Capture the cell that displays the provided text and extract its [x, y] central coordinate. 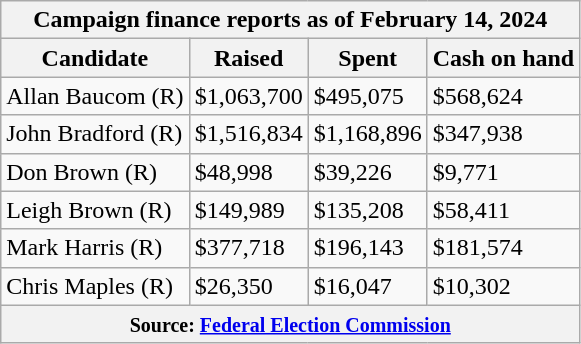
Raised [248, 58]
$1,516,834 [248, 134]
Cash on hand [503, 58]
$39,226 [368, 172]
$1,063,700 [248, 96]
$1,168,896 [368, 134]
Chris Maples (R) [95, 286]
$135,208 [368, 210]
$10,302 [503, 286]
Don Brown (R) [95, 172]
Candidate [95, 58]
$26,350 [248, 286]
$347,938 [503, 134]
$377,718 [248, 248]
$58,411 [503, 210]
$149,989 [248, 210]
Leigh Brown (R) [95, 210]
$196,143 [368, 248]
Allan Baucom (R) [95, 96]
$48,998 [248, 172]
$9,771 [503, 172]
Campaign finance reports as of February 14, 2024 [290, 20]
$568,624 [503, 96]
Mark Harris (R) [95, 248]
$495,075 [368, 96]
$16,047 [368, 286]
Spent [368, 58]
$181,574 [503, 248]
John Bradford (R) [95, 134]
Source: Federal Election Commission [290, 324]
